For the text-containing cell, return its midpoint in [X, Y] coordinate format. 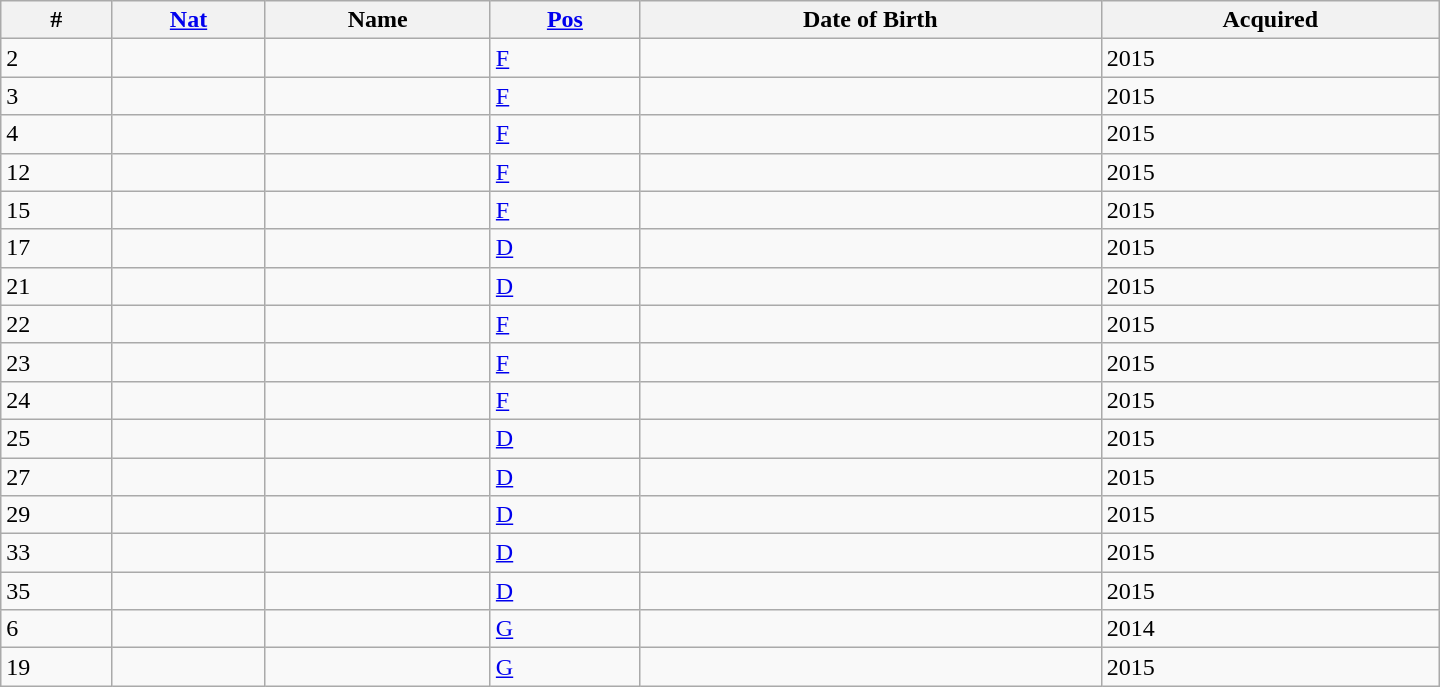
2014 [1270, 629]
27 [56, 477]
22 [56, 324]
29 [56, 515]
25 [56, 438]
35 [56, 591]
12 [56, 172]
3 [56, 96]
6 [56, 629]
23 [56, 362]
21 [56, 286]
19 [56, 667]
Acquired [1270, 20]
# [56, 20]
17 [56, 248]
Pos [564, 20]
Nat [188, 20]
Date of Birth [870, 20]
24 [56, 400]
33 [56, 553]
4 [56, 134]
2 [56, 58]
15 [56, 210]
Name [378, 20]
